Return (X, Y) of the center of cell containing provided text 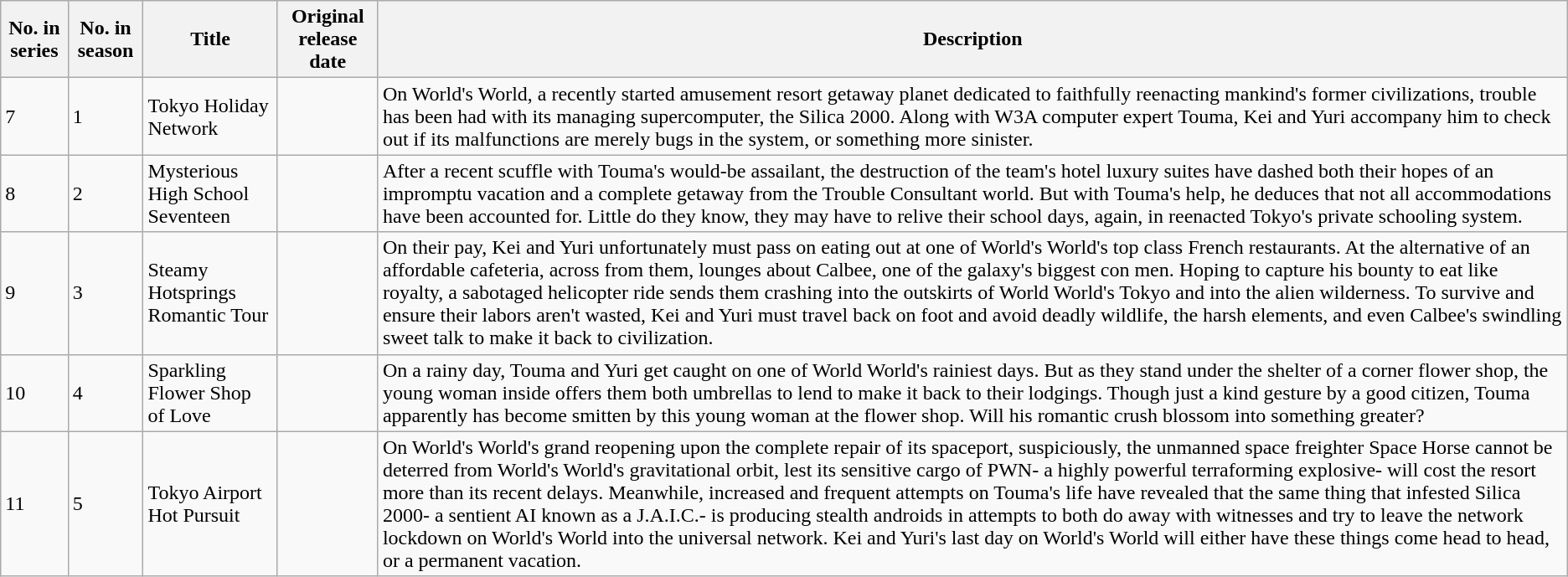
8 (34, 193)
1 (106, 116)
Title (210, 39)
Tokyo Airport Hot Pursuit (210, 504)
Original release date (328, 39)
No. in season (106, 39)
10 (34, 393)
No. in series (34, 39)
7 (34, 116)
11 (34, 504)
9 (34, 293)
2 (106, 193)
Sparkling Flower Shop of Love (210, 393)
Steamy Hotsprings Romantic Tour (210, 293)
4 (106, 393)
Mysterious High School Seventeen (210, 193)
Description (972, 39)
3 (106, 293)
Tokyo Holiday Network (210, 116)
5 (106, 504)
